Scan for the cell matching the given text and deliver its (x, y) coordinate at center. 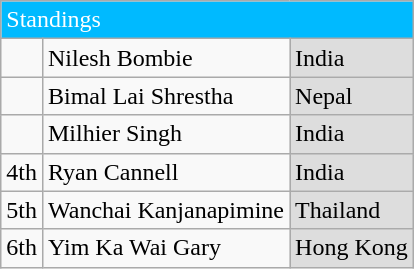
Yim Ka Wai Gary (166, 248)
Nilesh Bombie (166, 58)
Nepal (352, 96)
Milhier Singh (166, 134)
5th (22, 210)
Standings (207, 20)
Hong Kong (352, 248)
6th (22, 248)
4th (22, 172)
Wanchai Kanjanapimine (166, 210)
Bimal Lai Shrestha (166, 96)
Thailand (352, 210)
Ryan Cannell (166, 172)
